Determine the [x, y] coordinate at the center of the cell enclosing the given text.  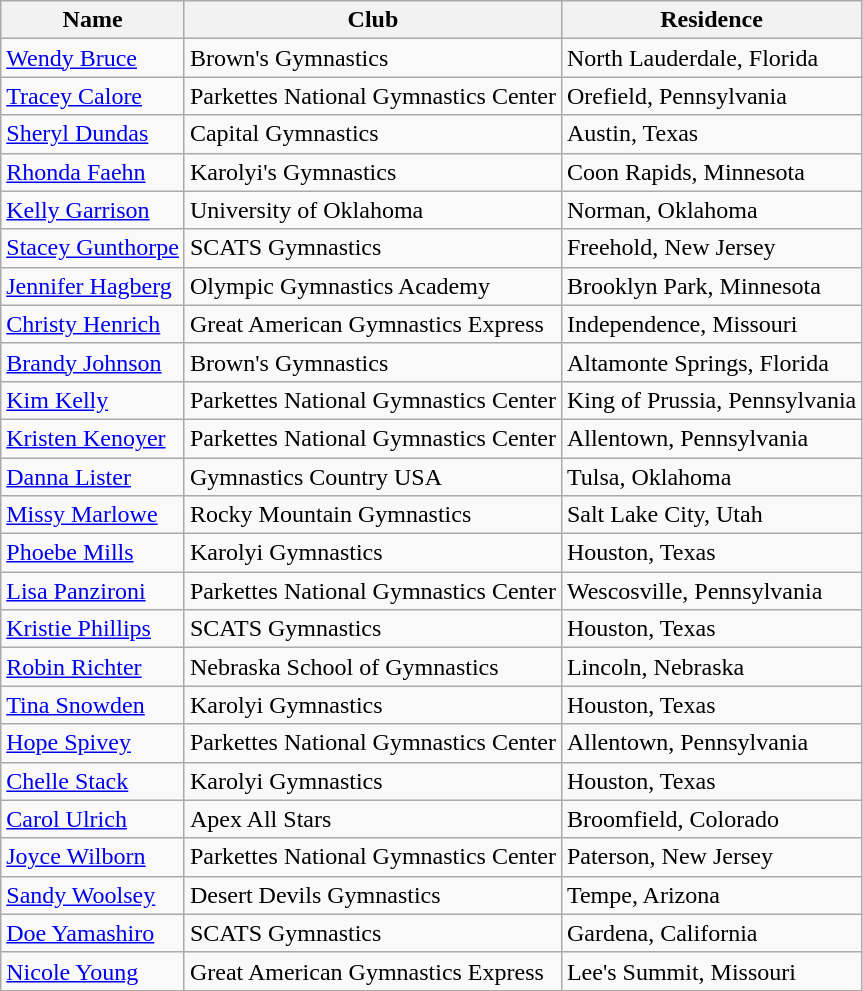
Tina Snowden [93, 705]
Rhonda Faehn [93, 172]
Christy Henrich [93, 324]
Broomfield, Colorado [711, 819]
Rocky Mountain Gymnastics [372, 515]
Stacey Gunthorpe [93, 248]
Apex All Stars [372, 819]
Altamonte Springs, Florida [711, 362]
Chelle Stack [93, 781]
Lincoln, Nebraska [711, 667]
Lisa Panzironi [93, 591]
Kristie Phillips [93, 629]
Lee's Summit, Missouri [711, 971]
Gardena, California [711, 933]
Kelly Garrison [93, 210]
North Lauderdale, Florida [711, 58]
Tempe, Arizona [711, 895]
Norman, Oklahoma [711, 210]
Capital Gymnastics [372, 134]
Residence [711, 20]
Missy Marlowe [93, 515]
Independence, Missouri [711, 324]
Phoebe Mills [93, 553]
Kim Kelly [93, 400]
Freehold, New Jersey [711, 248]
Name [93, 20]
Brandy Johnson [93, 362]
Doe Yamashiro [93, 933]
University of Oklahoma [372, 210]
Club [372, 20]
Sandy Woolsey [93, 895]
Joyce Wilborn [93, 857]
Wendy Bruce [93, 58]
Gymnastics Country USA [372, 477]
Austin, Texas [711, 134]
Orefield, Pennsylvania [711, 96]
Brooklyn Park, Minnesota [711, 286]
Nicole Young [93, 971]
Karolyi's Gymnastics [372, 172]
Jennifer Hagberg [93, 286]
Hope Spivey [93, 743]
Sheryl Dundas [93, 134]
Olympic Gymnastics Academy [372, 286]
Tulsa, Oklahoma [711, 477]
Paterson, New Jersey [711, 857]
Carol Ulrich [93, 819]
King of Prussia, Pennsylvania [711, 400]
Desert Devils Gymnastics [372, 895]
Salt Lake City, Utah [711, 515]
Danna Lister [93, 477]
Wescosville, Pennsylvania [711, 591]
Nebraska School of Gymnastics [372, 667]
Kristen Kenoyer [93, 438]
Tracey Calore [93, 96]
Coon Rapids, Minnesota [711, 172]
Robin Richter [93, 667]
